Detect which cell encompasses the target text, then output its (x, y) center coordinate. 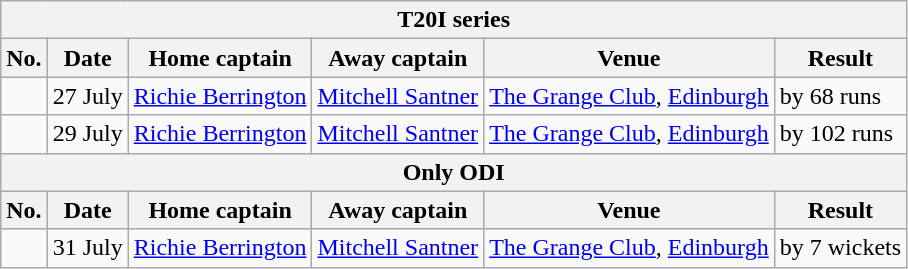
Only ODI (454, 172)
by 7 wickets (840, 248)
31 July (88, 248)
29 July (88, 134)
27 July (88, 96)
by 68 runs (840, 96)
by 102 runs (840, 134)
T20I series (454, 20)
